Identify which cell holds the provided text, then report its [X, Y] central coordinate. 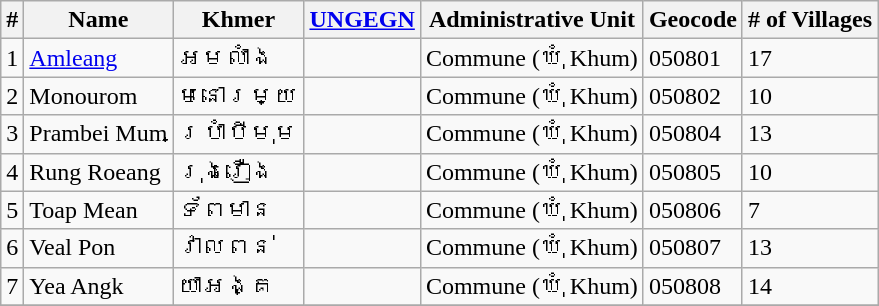
2 [12, 96]
6 [12, 248]
ទ័ពមាន [238, 210]
Khmer [238, 20]
យាអង្គ [238, 286]
050802 [692, 96]
Administrative Unit [532, 20]
Yea Angk [98, 286]
1 [12, 58]
050807 [692, 248]
# [12, 20]
14 [810, 286]
050808 [692, 286]
5 [12, 210]
UNGEGN [362, 20]
Toap Mean [98, 210]
17 [810, 58]
មនោរម្យ [238, 96]
វាលពន់ [238, 248]
3 [12, 134]
4 [12, 172]
Veal Pon [98, 248]
រុងរឿង [238, 172]
# of Villages [810, 20]
ប្រាំបីមុម [238, 134]
050806 [692, 210]
អមលាំង [238, 58]
Amleang [98, 58]
Monourom [98, 96]
Rung Roeang [98, 172]
Geocode [692, 20]
050804 [692, 134]
050801 [692, 58]
050805 [692, 172]
Prambei Mum [98, 134]
Name [98, 20]
